Return the [x, y] coordinate for the center point of the cell that contains the specified text.  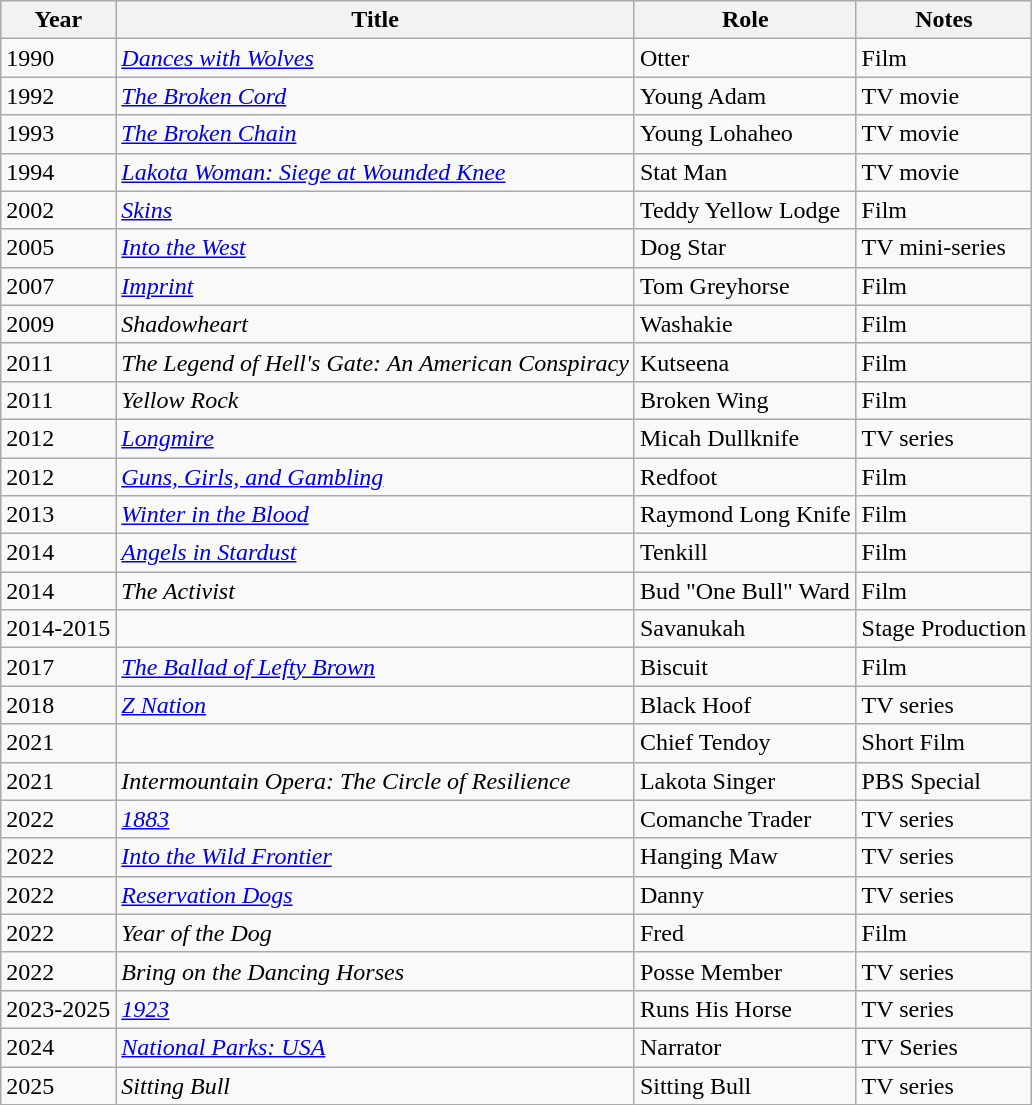
2014-2015 [58, 629]
Dog Star [745, 248]
Posse Member [745, 971]
Yellow Rock [376, 400]
Winter in the Blood [376, 515]
2007 [58, 286]
Shadowheart [376, 324]
Broken Wing [745, 400]
The Legend of Hell's Gate: An American Conspiracy [376, 362]
Washakie [745, 324]
Bring on the Dancing Horses [376, 971]
Reservation Dogs [376, 895]
Short Film [944, 743]
Narrator [745, 1047]
The Ballad of Lefty Brown [376, 667]
1883 [376, 819]
Notes [944, 20]
Into the Wild Frontier [376, 857]
2024 [58, 1047]
1994 [58, 172]
Stage Production [944, 629]
Z Nation [376, 705]
Skins [376, 210]
The Broken Cord [376, 96]
Teddy Yellow Lodge [745, 210]
The Broken Chain [376, 134]
Title [376, 20]
Tenkill [745, 553]
Stat Man [745, 172]
Year [58, 20]
1990 [58, 58]
Raymond Long Knife [745, 515]
1923 [376, 1009]
2025 [58, 1085]
Bud "One Bull" Ward [745, 591]
Angels in Stardust [376, 553]
Micah Dullknife [745, 438]
2005 [58, 248]
Savanukah [745, 629]
Kutseena [745, 362]
Guns, Girls, and Gambling [376, 477]
Runs His Horse [745, 1009]
Fred [745, 933]
Lakota Singer [745, 781]
2013 [58, 515]
Redfoot [745, 477]
Otter [745, 58]
2002 [58, 210]
2009 [58, 324]
Hanging Maw [745, 857]
Imprint [376, 286]
2017 [58, 667]
2018 [58, 705]
Young Adam [745, 96]
Black Hoof [745, 705]
TV Series [944, 1047]
2023-2025 [58, 1009]
Longmire [376, 438]
Dances with Wolves [376, 58]
Comanche Trader [745, 819]
The Activist [376, 591]
TV mini-series [944, 248]
1992 [58, 96]
1993 [58, 134]
Year of the Dog [376, 933]
Role [745, 20]
PBS Special [944, 781]
Young Lohaheo [745, 134]
Tom Greyhorse [745, 286]
National Parks: USA [376, 1047]
Intermountain Opera: The Circle of Resilience [376, 781]
Chief Tendoy [745, 743]
Biscuit [745, 667]
Into the West [376, 248]
Danny [745, 895]
Lakota Woman: Siege at Wounded Knee [376, 172]
